Determine the [X, Y] coordinate at the center of the cell enclosing the given text.  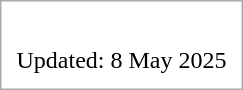
Updated: 8 May 2025 [122, 60]
